Provide the (x, y) coordinate of the cell's center where the given text is located.  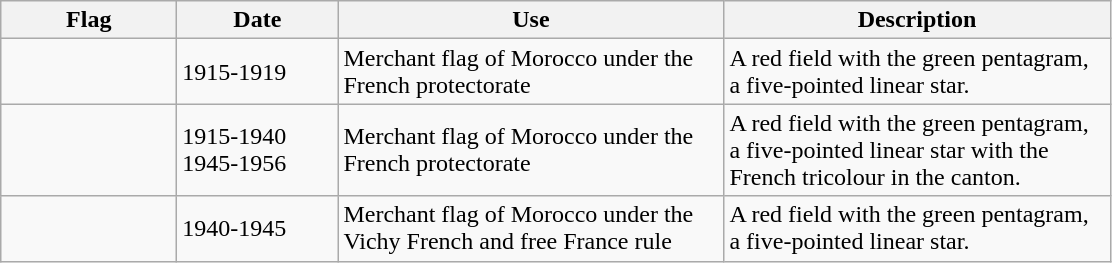
1915-1919 (258, 72)
Use (531, 20)
1940-1945 (258, 228)
Description (917, 20)
Flag (89, 20)
Merchant flag of Morocco under the Vichy French and free France rule (531, 228)
A red field with the green pentagram, a five-pointed linear star with the French tricolour in the canton. (917, 150)
Date (258, 20)
1915-19401945-1956 (258, 150)
